Return [x, y] of the center of cell containing provided text 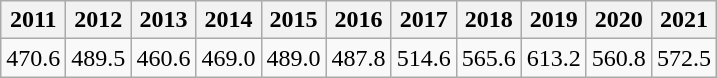
460.6 [164, 58]
2012 [98, 20]
2011 [34, 20]
2020 [618, 20]
2013 [164, 20]
2017 [424, 20]
487.8 [358, 58]
560.8 [618, 58]
2016 [358, 20]
2014 [228, 20]
514.6 [424, 58]
489.0 [294, 58]
2019 [554, 20]
613.2 [554, 58]
489.5 [98, 58]
572.5 [684, 58]
565.6 [488, 58]
469.0 [228, 58]
2021 [684, 20]
2018 [488, 20]
470.6 [34, 58]
2015 [294, 20]
